Pinpoint the cell where the given text exists, returning its [x, y] midpoint coordinate. 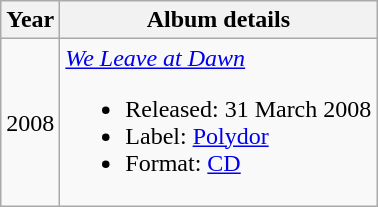
2008 [30, 122]
Year [30, 20]
Album details [218, 20]
We Leave at DawnReleased: 31 March 2008Label: PolydorFormat: CD [218, 122]
